For the text-containing cell, return its midpoint in [x, y] coordinate format. 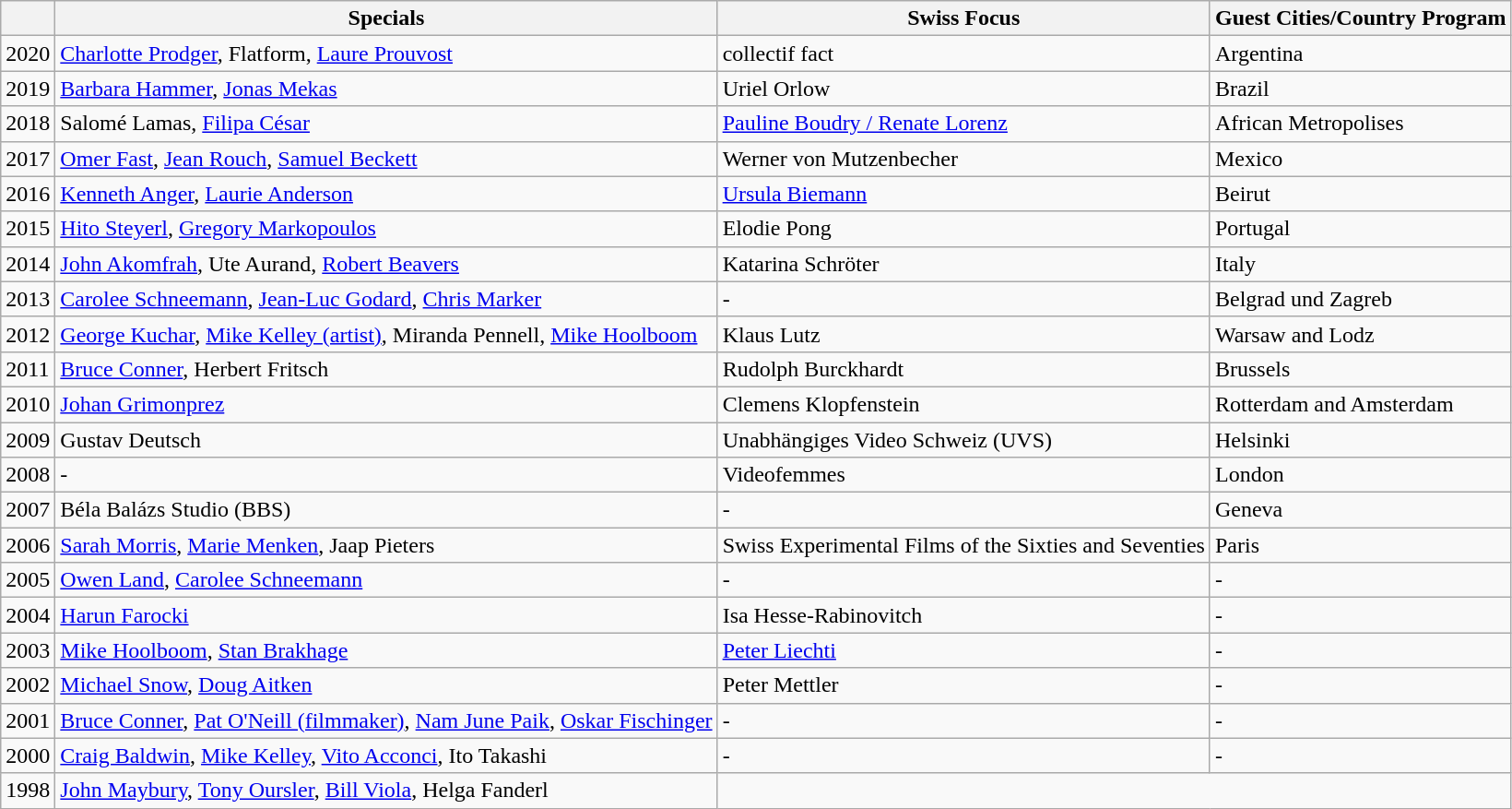
Mike Hoolboom, Stan Brakhage [386, 650]
Pauline Boudry / Renate Lorenz [963, 124]
Werner von Mutzenbecher [963, 159]
Beirut [1361, 194]
Swiss Focus [963, 18]
2006 [28, 545]
2007 [28, 510]
Katarina Schröter [963, 264]
2016 [28, 194]
George Kuchar, Mike Kelley (artist), Miranda Pennell, Mike Hoolboom [386, 334]
Helsinki [1361, 440]
Owen Land, Carolee Schneemann [386, 580]
Paris [1361, 545]
2009 [28, 440]
Bruce Conner, Herbert Fritsch [386, 369]
Michael Snow, Doug Aitken [386, 685]
2018 [28, 124]
2015 [28, 229]
Klaus Lutz [963, 334]
Argentina [1361, 54]
Carolee Schneemann, Jean-Luc Godard, Chris Marker [386, 299]
Specials [386, 18]
John Maybury, Tony Oursler, Bill Viola, Helga Fanderl [386, 791]
John Akomfrah, Ute Aurand, Robert Beavers [386, 264]
Guest Cities/Country Program [1361, 18]
Elodie Pong [963, 229]
1998 [28, 791]
Rotterdam and Amsterdam [1361, 404]
Rudolph Burckhardt [963, 369]
2005 [28, 580]
2000 [28, 755]
Clemens Klopfenstein [963, 404]
Kenneth Anger, Laurie Anderson [386, 194]
2010 [28, 404]
African Metropolises [1361, 124]
2003 [28, 650]
Videofemmes [963, 475]
2002 [28, 685]
Craig Baldwin, Mike Kelley, Vito Acconci, Ito Takashi [386, 755]
Isa Hesse-Rabinovitch [963, 615]
collectif fact [963, 54]
2013 [28, 299]
2008 [28, 475]
Ursula Biemann [963, 194]
Peter Mettler [963, 685]
Geneva [1361, 510]
2012 [28, 334]
Uriel Orlow [963, 89]
2014 [28, 264]
2017 [28, 159]
2001 [28, 720]
Johan Grimonprez [386, 404]
Béla Balázs Studio (BBS) [386, 510]
Sarah Morris, Marie Menken, Jaap Pieters [386, 545]
Italy [1361, 264]
Salomé Lamas, Filipa César [386, 124]
Peter Liechti [963, 650]
2011 [28, 369]
Charlotte Prodger, Flatform, Laure Prouvost [386, 54]
Mexico [1361, 159]
London [1361, 475]
Portugal [1361, 229]
2019 [28, 89]
Swiss Experimental Films of the Sixties and Seventies [963, 545]
Brazil [1361, 89]
Hito Steyerl, Gregory Markopoulos [386, 229]
Belgrad und Zagreb [1361, 299]
Unabhängiges Video Schweiz (UVS) [963, 440]
2020 [28, 54]
Bruce Conner, Pat O'Neill (filmmaker), Nam June Paik, Oskar Fischinger [386, 720]
Warsaw and Lodz [1361, 334]
Brussels [1361, 369]
Barbara Hammer, Jonas Mekas [386, 89]
Omer Fast, Jean Rouch, Samuel Beckett [386, 159]
2004 [28, 615]
Harun Farocki [386, 615]
Gustav Deutsch [386, 440]
